Find where the given text appears and provide that cell's center as (x, y) coordinate. 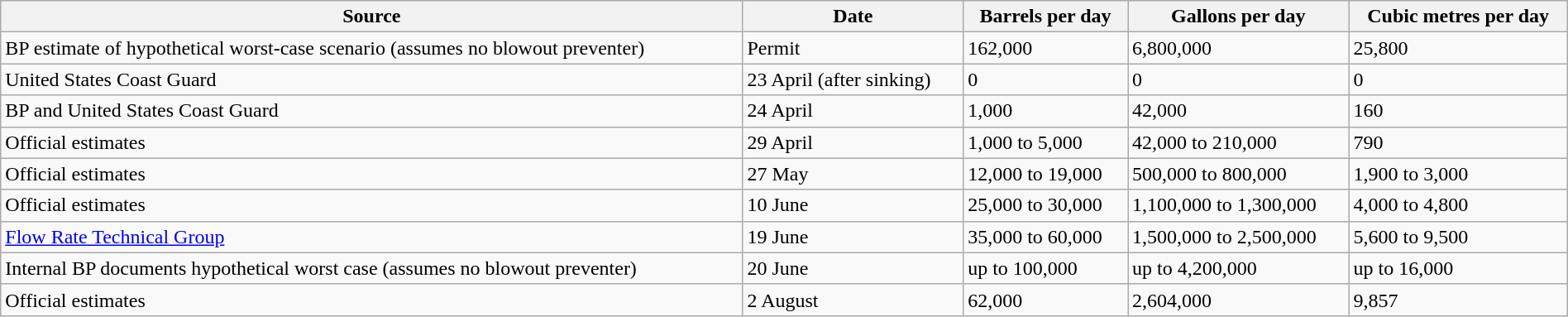
24 April (853, 111)
19 June (853, 237)
1,000 (1045, 111)
United States Coast Guard (372, 79)
5,600 to 9,500 (1458, 237)
BP and United States Coast Guard (372, 111)
2 August (853, 300)
Flow Rate Technical Group (372, 237)
12,000 to 19,000 (1045, 174)
Source (372, 17)
Internal BP documents hypothetical worst case (assumes no blowout preventer) (372, 268)
6,800,000 (1239, 48)
1,900 to 3,000 (1458, 174)
Gallons per day (1239, 17)
9,857 (1458, 300)
42,000 to 210,000 (1239, 142)
160 (1458, 111)
2,604,000 (1239, 300)
up to 100,000 (1045, 268)
25,000 to 30,000 (1045, 205)
up to 4,200,000 (1239, 268)
20 June (853, 268)
27 May (853, 174)
500,000 to 800,000 (1239, 174)
25,800 (1458, 48)
BP estimate of hypothetical worst-case scenario (assumes no blowout preventer) (372, 48)
Cubic metres per day (1458, 17)
62,000 (1045, 300)
162,000 (1045, 48)
1,000 to 5,000 (1045, 142)
Date (853, 17)
up to 16,000 (1458, 268)
35,000 to 60,000 (1045, 237)
42,000 (1239, 111)
1,500,000 to 2,500,000 (1239, 237)
10 June (853, 205)
4,000 to 4,800 (1458, 205)
Permit (853, 48)
790 (1458, 142)
23 April (after sinking) (853, 79)
Barrels per day (1045, 17)
1,100,000 to 1,300,000 (1239, 205)
29 April (853, 142)
